For the text-containing cell, return its midpoint in [x, y] coordinate format. 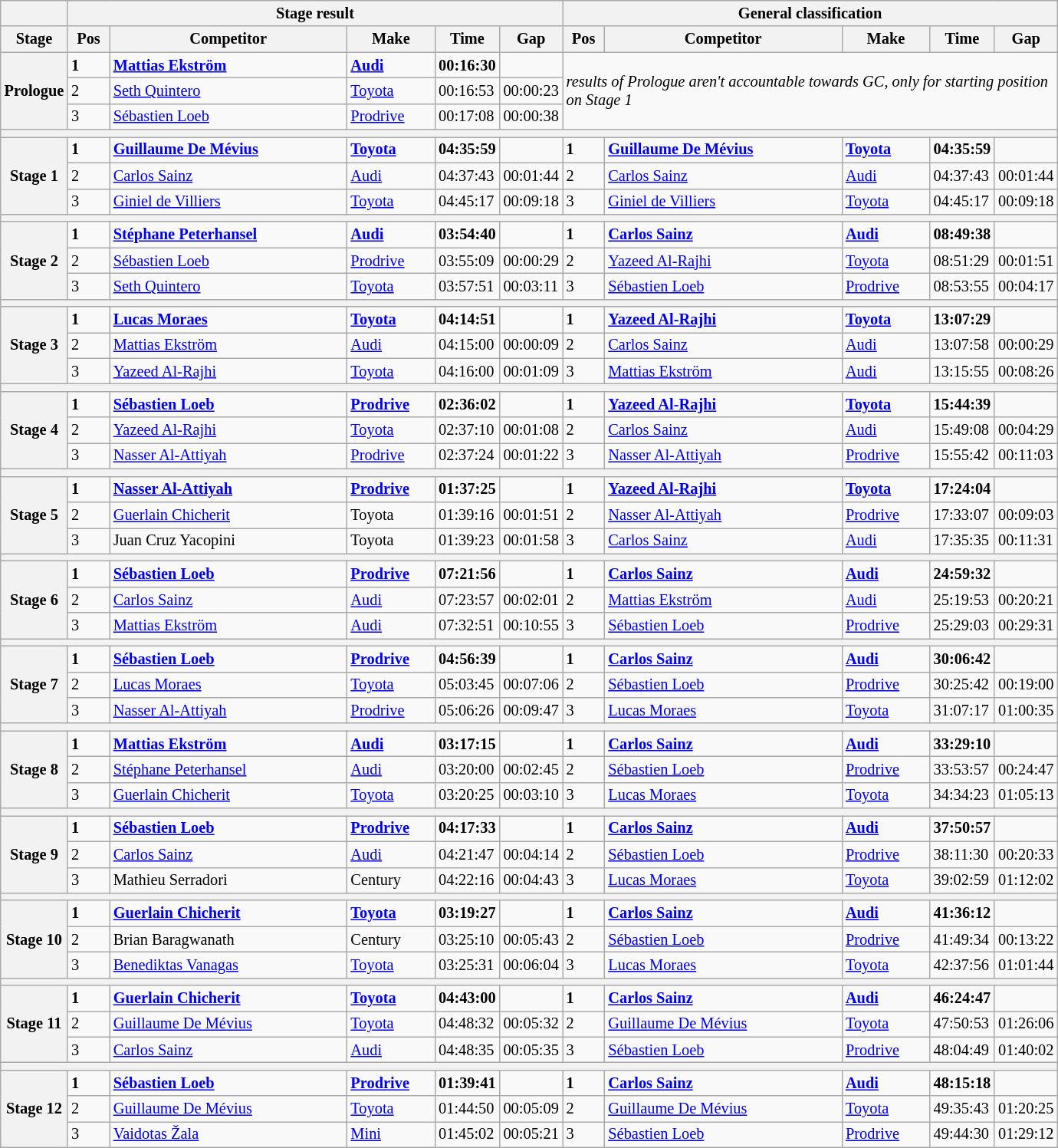
04:21:47 [467, 854]
01:12:02 [1026, 880]
01:45:02 [467, 1134]
00:04:43 [531, 880]
31:07:17 [962, 710]
01:00:35 [1026, 710]
Stage 1 [34, 175]
39:02:59 [962, 880]
00:08:26 [1026, 371]
33:29:10 [962, 744]
Stage 3 [34, 345]
results of Prologue aren't accountable towards GC, only for starting position on Stage 1 [810, 90]
37:50:57 [962, 828]
Stage 6 [34, 600]
03:54:40 [467, 235]
01:20:25 [1026, 1109]
03:25:31 [467, 965]
48:04:49 [962, 1050]
Stage 7 [34, 684]
00:16:30 [467, 65]
00:16:53 [467, 90]
04:15:00 [467, 345]
00:24:47 [1026, 769]
Brian Baragwanath [228, 939]
17:35:35 [962, 541]
02:37:10 [467, 430]
07:23:57 [467, 600]
13:07:58 [962, 345]
04:56:39 [467, 659]
00:20:33 [1026, 854]
05:03:45 [467, 685]
00:03:10 [531, 795]
Stage 12 [34, 1109]
03:25:10 [467, 939]
04:16:00 [467, 371]
49:44:30 [962, 1134]
00:09:03 [1026, 515]
46:24:47 [962, 998]
Stage 4 [34, 429]
13:15:55 [962, 371]
Prologue [34, 90]
00:05:09 [531, 1109]
00:19:00 [1026, 685]
00:00:23 [531, 90]
00:01:09 [531, 371]
33:53:57 [962, 769]
34:34:23 [962, 795]
00:29:31 [1026, 626]
01:05:13 [1026, 795]
00:13:22 [1026, 939]
00:03:11 [531, 286]
01:44:50 [467, 1109]
00:01:08 [531, 430]
04:48:32 [467, 1024]
02:37:24 [467, 456]
00:00:38 [531, 117]
04:48:35 [467, 1050]
00:11:03 [1026, 456]
Mathieu Serradori [228, 880]
15:55:42 [962, 456]
Benediktas Vanagas [228, 965]
00:06:04 [531, 965]
01:29:12 [1026, 1134]
48:15:18 [962, 1083]
Vaidotas Žala [228, 1134]
Stage 8 [34, 770]
01:26:06 [1026, 1024]
07:21:56 [467, 574]
15:44:39 [962, 404]
47:50:53 [962, 1024]
00:05:32 [531, 1024]
49:35:43 [962, 1109]
13:07:29 [962, 320]
Stage 5 [34, 515]
Stage 9 [34, 854]
Stage 2 [34, 261]
08:49:38 [962, 235]
Mini [391, 1134]
15:49:08 [962, 430]
Stage 10 [34, 939]
01:01:44 [1026, 965]
41:36:12 [962, 913]
03:20:25 [467, 795]
Stage result [315, 13]
08:53:55 [962, 286]
00:11:31 [1026, 541]
Stage 11 [34, 1025]
01:37:25 [467, 489]
00:02:01 [531, 600]
03:20:00 [467, 769]
42:37:56 [962, 965]
38:11:30 [962, 854]
00:01:22 [531, 456]
00:10:55 [531, 626]
04:17:33 [467, 828]
General classification [810, 13]
00:00:09 [531, 345]
04:14:51 [467, 320]
01:39:41 [467, 1083]
00:09:47 [531, 710]
00:05:21 [531, 1134]
03:17:15 [467, 744]
01:39:23 [467, 541]
Juan Cruz Yacopini [228, 541]
01:39:16 [467, 515]
08:51:29 [962, 261]
17:33:07 [962, 515]
00:04:14 [531, 854]
30:25:42 [962, 685]
07:32:51 [467, 626]
17:24:04 [962, 489]
00:02:45 [531, 769]
00:05:43 [531, 939]
04:22:16 [467, 880]
25:29:03 [962, 626]
00:01:58 [531, 541]
41:49:34 [962, 939]
00:07:06 [531, 685]
00:04:17 [1026, 286]
03:57:51 [467, 286]
05:06:26 [467, 710]
00:17:08 [467, 117]
00:20:21 [1026, 600]
01:40:02 [1026, 1050]
25:19:53 [962, 600]
02:36:02 [467, 404]
30:06:42 [962, 659]
03:55:09 [467, 261]
03:19:27 [467, 913]
Stage [34, 39]
00:04:29 [1026, 430]
04:43:00 [467, 998]
24:59:32 [962, 574]
00:05:35 [531, 1050]
